Detect which cell encompasses the target text, then output its (X, Y) center coordinate. 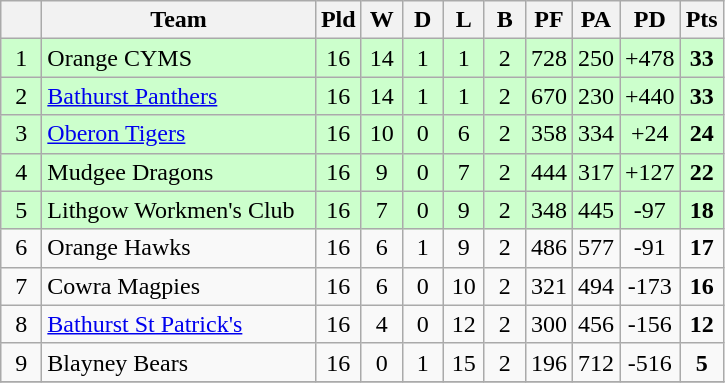
22 (702, 172)
334 (596, 134)
Orange Hawks (179, 248)
577 (596, 248)
712 (596, 362)
8 (22, 324)
Blayney Bears (179, 362)
-91 (650, 248)
250 (596, 58)
PA (596, 20)
17 (702, 248)
B (504, 20)
456 (596, 324)
196 (548, 362)
Mudgee Dragons (179, 172)
W (382, 20)
-97 (650, 210)
+24 (650, 134)
Bathurst Panthers (179, 96)
317 (596, 172)
+440 (650, 96)
L (464, 20)
Bathurst St Patrick's (179, 324)
358 (548, 134)
Pld (338, 20)
-173 (650, 286)
Orange CYMS (179, 58)
728 (548, 58)
Pts (702, 20)
Lithgow Workmen's Club (179, 210)
Cowra Magpies (179, 286)
486 (548, 248)
18 (702, 210)
15 (464, 362)
+127 (650, 172)
+478 (650, 58)
670 (548, 96)
445 (596, 210)
348 (548, 210)
-156 (650, 324)
-516 (650, 362)
230 (596, 96)
444 (548, 172)
PF (548, 20)
3 (22, 134)
Oberon Tigers (179, 134)
PD (650, 20)
D (422, 20)
Team (179, 20)
300 (548, 324)
24 (702, 134)
494 (596, 286)
321 (548, 286)
